Find where the given text appears and provide that cell's center as (x, y) coordinate. 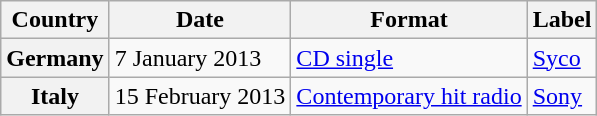
CD single (409, 58)
15 February 2013 (200, 96)
7 January 2013 (200, 58)
Contemporary hit radio (409, 96)
Date (200, 20)
Format (409, 20)
Germany (55, 58)
Label (562, 20)
Country (55, 20)
Italy (55, 96)
Syco (562, 58)
Sony (562, 96)
